Determine the (X, Y) coordinate at the center of the cell enclosing the given text.  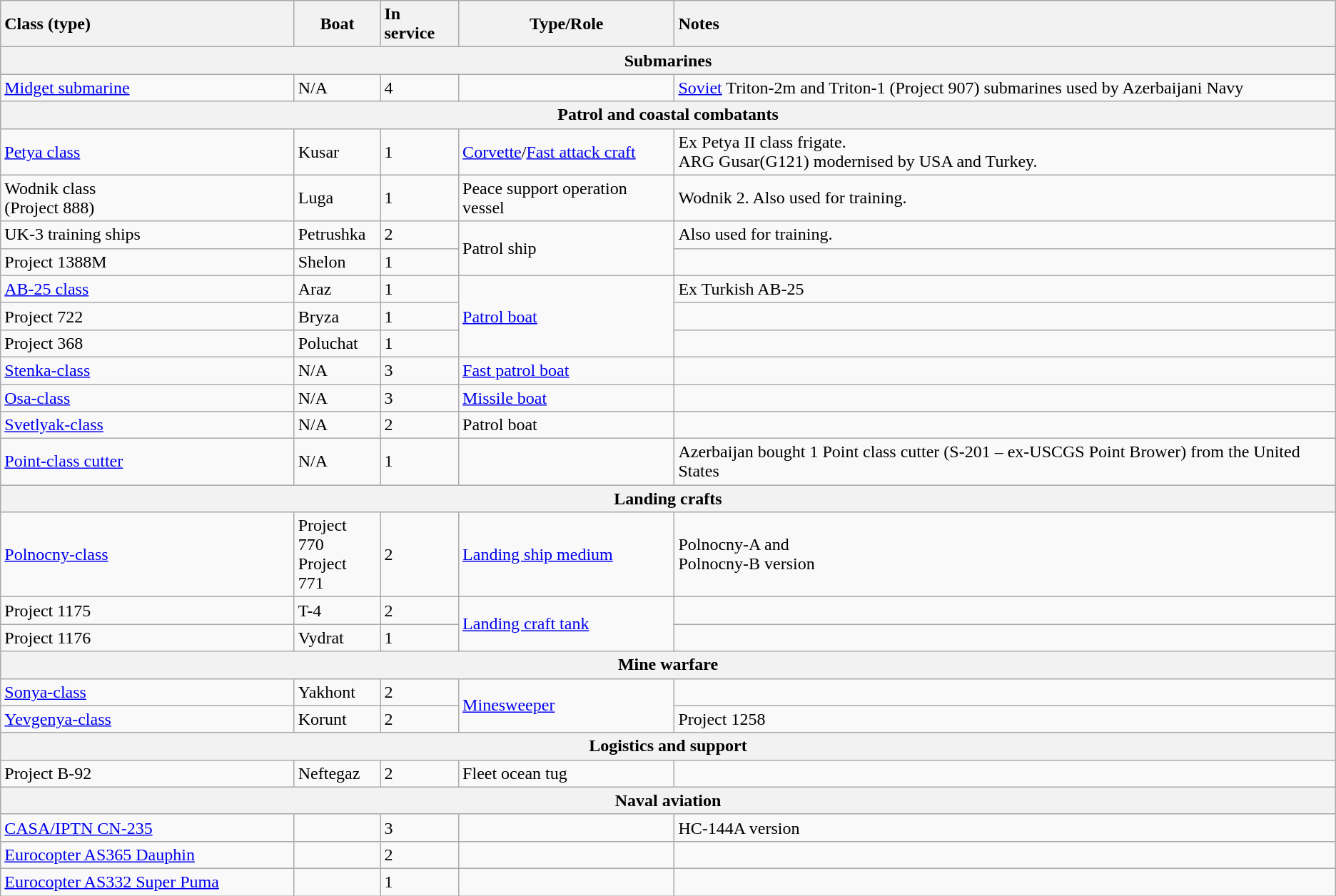
Point-class cutter (147, 462)
Naval aviation (668, 800)
Azerbaijan bought 1 Point class cutter (S-201 – ex-USCGS Point Brower) from the United States (1005, 462)
Svetlyak-class (147, 425)
Project 770Project 771 (337, 555)
Project 1175 (147, 611)
Class (type) (147, 24)
In service (420, 24)
Fast patrol boat (567, 370)
AB-25 class (147, 289)
Araz (337, 289)
Kusar (337, 151)
Logistics and support (668, 746)
Soviet Triton-2m and Triton-1 (Project 907) submarines used by Azerbaijani Navy (1005, 88)
Project 1388M (147, 262)
CASA/IPTN CN-235 (147, 828)
Peace support operation vessel (567, 198)
Submarines (668, 61)
Project 1176 (147, 638)
Vydrat (337, 638)
Corvette/Fast attack craft (567, 151)
Ex Turkish AB-25 (1005, 289)
Midget submarine (147, 88)
Sonya-class (147, 692)
Wodnik class(Project 888) (147, 198)
Wodnik 2. Also used for training. (1005, 198)
Mine warfare (668, 665)
Minesweeper (567, 706)
HC-144A version (1005, 828)
Type/Role (567, 24)
Patrol ship (567, 248)
Luga (337, 198)
Korunt (337, 719)
Petya class (147, 151)
Landing ship medium (567, 555)
Also used for training. (1005, 235)
Bryza (337, 316)
Petrushka (337, 235)
Landing crafts (668, 499)
Eurocopter AS332 Super Puma (147, 882)
Osa-class (147, 397)
Project 368 (147, 343)
Project B-92 (147, 773)
Eurocopter AS365 Dauphin (147, 855)
Polnocny-class (147, 555)
Project 1258 (1005, 719)
Notes (1005, 24)
4 (420, 88)
Ex Petya II class frigate.ARG Gusar(G121) modernised by USA and Turkey. (1005, 151)
UK-3 training ships (147, 235)
Stenka-class (147, 370)
Shelon (337, 262)
Boat (337, 24)
Landing craft tank (567, 624)
Project 722 (147, 316)
Missile boat (567, 397)
Yakhont (337, 692)
Patrol and coastal combatants (668, 115)
T-4 (337, 611)
Yevgenya-class (147, 719)
Poluchat (337, 343)
Fleet ocean tug (567, 773)
Polnocny-A andPolnocny-B version (1005, 555)
Neftegaz (337, 773)
